Identify which cell holds the provided text, then report its [X, Y] central coordinate. 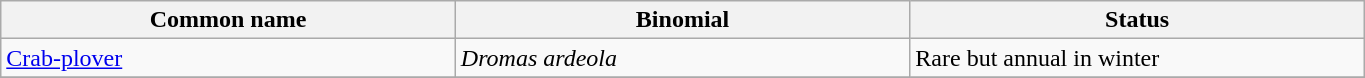
Binomial [682, 20]
Status [1138, 20]
Dromas ardeola [682, 58]
Common name [228, 20]
Rare but annual in winter [1138, 58]
Crab-plover [228, 58]
